Identify which cell holds the provided text, then report its [x, y] central coordinate. 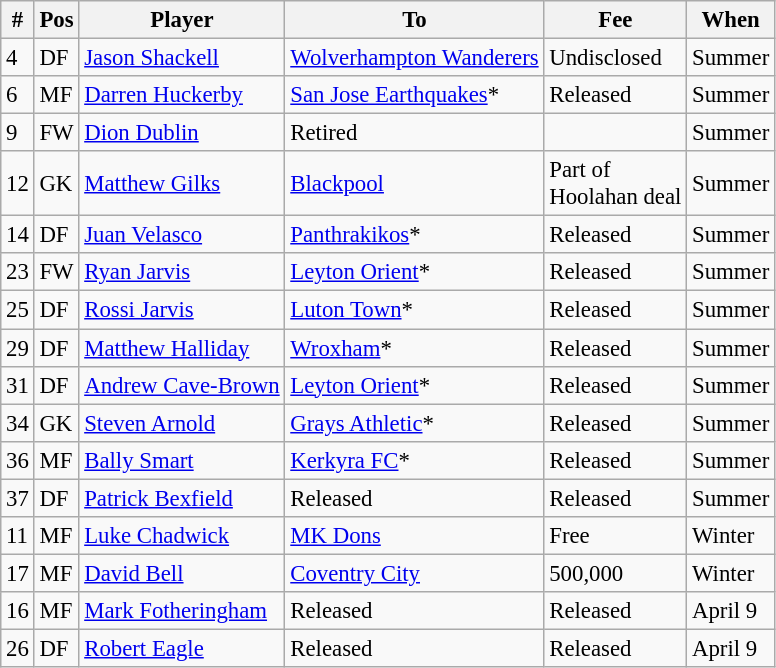
Kerkyra FC* [414, 460]
Ryan Jarvis [182, 273]
23 [18, 273]
25 [18, 310]
Matthew Halliday [182, 348]
Grays Athletic* [414, 423]
31 [18, 385]
Rossi Jarvis [182, 310]
Retired [414, 133]
11 [18, 536]
Darren Huckerby [182, 95]
Juan Velasco [182, 235]
MK Dons [414, 536]
Panthrakikos* [414, 235]
Blackpool [414, 184]
Andrew Cave-Brown [182, 385]
Patrick Bexfield [182, 498]
Robert Eagle [182, 648]
17 [18, 573]
14 [18, 235]
Wroxham* [414, 348]
Dion Dublin [182, 133]
Bally Smart [182, 460]
6 [18, 95]
34 [18, 423]
Undisclosed [616, 58]
Free [616, 536]
9 [18, 133]
To [414, 20]
David Bell [182, 573]
Mark Fotheringham [182, 611]
Coventry City [414, 573]
Luke Chadwick [182, 536]
When [731, 20]
Pos [56, 20]
37 [18, 498]
Part ofHoolahan deal [616, 184]
4 [18, 58]
Matthew Gilks [182, 184]
Player [182, 20]
29 [18, 348]
36 [18, 460]
Jason Shackell [182, 58]
500,000 [616, 573]
12 [18, 184]
16 [18, 611]
Wolverhampton Wanderers [414, 58]
San Jose Earthquakes* [414, 95]
Luton Town* [414, 310]
# [18, 20]
Steven Arnold [182, 423]
26 [18, 648]
Fee [616, 20]
